Return [x, y] of the center of cell containing provided text 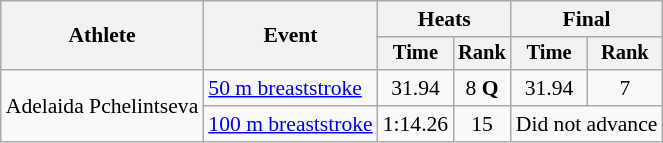
Heats [444, 19]
1:14.26 [416, 124]
15 [482, 124]
Event [290, 36]
8 Q [482, 88]
7 [624, 88]
50 m breaststroke [290, 88]
100 m breaststroke [290, 124]
Final [587, 19]
Did not advance [587, 124]
Adelaida Pchelintseva [102, 106]
Athlete [102, 36]
